Extract the (x, y) coordinate from the center of the cell holding the provided text.  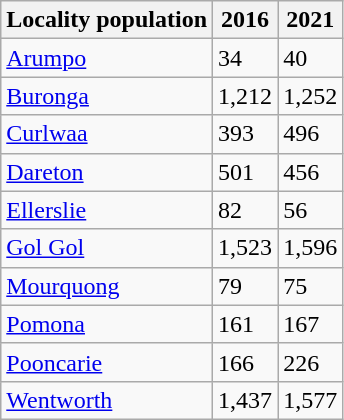
Dareton (107, 172)
82 (246, 210)
166 (246, 362)
75 (310, 286)
Pomona (107, 324)
34 (246, 58)
1,596 (310, 248)
Curlwaa (107, 134)
226 (310, 362)
456 (310, 172)
Mourquong (107, 286)
40 (310, 58)
Buronga (107, 96)
1,577 (310, 400)
1,437 (246, 400)
2016 (246, 20)
1,252 (310, 96)
496 (310, 134)
79 (246, 286)
1,523 (246, 248)
393 (246, 134)
501 (246, 172)
Wentworth (107, 400)
1,212 (246, 96)
Arumpo (107, 58)
56 (310, 210)
2021 (310, 20)
Locality population (107, 20)
Ellerslie (107, 210)
Gol Gol (107, 248)
167 (310, 324)
161 (246, 324)
Pooncarie (107, 362)
